Capture the cell that displays the provided text and extract its (x, y) central coordinate. 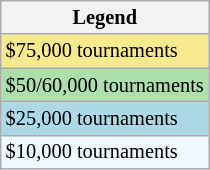
$10,000 tournaments (105, 152)
$25,000 tournaments (105, 118)
Legend (105, 17)
$75,000 tournaments (105, 51)
$50/60,000 tournaments (105, 85)
